Find where the given text appears and provide that cell's center as (X, Y) coordinate. 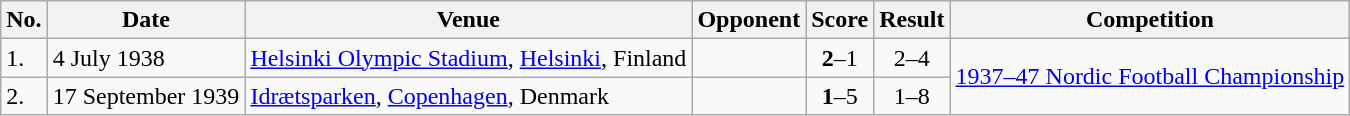
No. (24, 20)
1. (24, 58)
Date (146, 20)
4 July 1938 (146, 58)
1937–47 Nordic Football Championship (1150, 77)
2–1 (840, 58)
17 September 1939 (146, 96)
Opponent (749, 20)
Helsinki Olympic Stadium, Helsinki, Finland (468, 58)
1–8 (912, 96)
1–5 (840, 96)
Competition (1150, 20)
2. (24, 96)
Idrætsparken, Copenhagen, Denmark (468, 96)
Result (912, 20)
2–4 (912, 58)
Score (840, 20)
Venue (468, 20)
